Determine the [X, Y] coordinate at the center of the cell enclosing the given text.  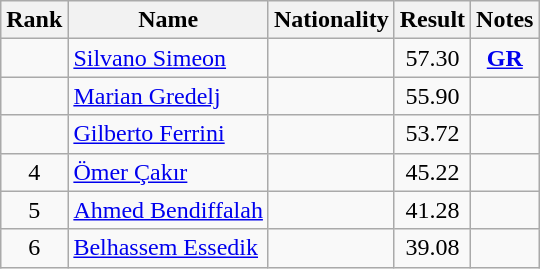
Gilberto Ferrini [168, 134]
Rank [34, 20]
Name [168, 20]
Belhassem Essedik [168, 248]
53.72 [432, 134]
Silvano Simeon [168, 58]
4 [34, 172]
6 [34, 248]
45.22 [432, 172]
39.08 [432, 248]
Result [432, 20]
Marian Gredelj [168, 96]
Nationality [331, 20]
41.28 [432, 210]
55.90 [432, 96]
5 [34, 210]
Ömer Çakır [168, 172]
57.30 [432, 58]
Notes [505, 20]
GR [505, 58]
Ahmed Bendiffalah [168, 210]
